Extract the (x, y) coordinate from the center of the cell holding the provided text.  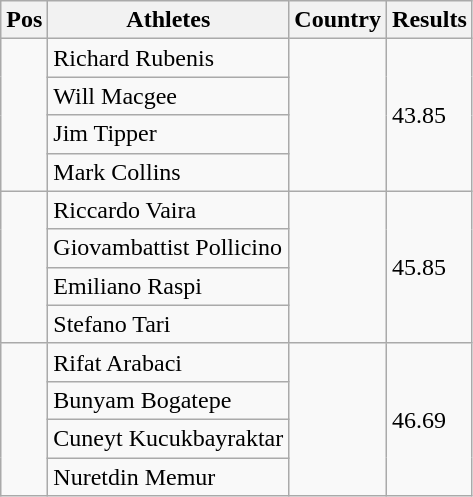
Bunyam Bogatepe (168, 400)
Country (338, 20)
Riccardo Vaira (168, 210)
Pos (24, 20)
Rifat Arabaci (168, 362)
45.85 (430, 267)
Results (430, 20)
Emiliano Raspi (168, 286)
Mark Collins (168, 172)
Richard Rubenis (168, 58)
Giovambattist Pollicino (168, 248)
43.85 (430, 115)
46.69 (430, 419)
Nuretdin Memur (168, 477)
Jim Tipper (168, 134)
Will Macgee (168, 96)
Stefano Tari (168, 324)
Cuneyt Kucukbayraktar (168, 438)
Athletes (168, 20)
